Find where the given text appears and provide that cell's center as [X, Y] coordinate. 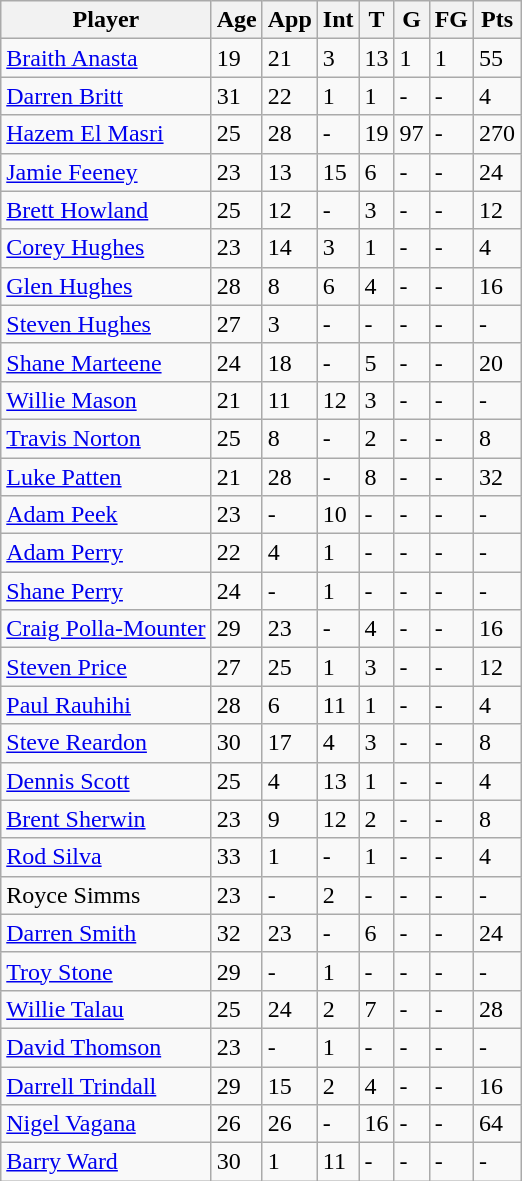
31 [236, 96]
97 [412, 134]
Shane Perry [106, 591]
14 [290, 248]
Luke Patten [106, 477]
Braith Anasta [106, 58]
7 [376, 1009]
Hazem El Masri [106, 134]
Steve Reardon [106, 743]
FG [451, 20]
Travis Norton [106, 438]
Willie Talau [106, 1009]
Brett Howland [106, 210]
Brent Sherwin [106, 819]
Player [106, 20]
Rod Silva [106, 857]
Royce Simms [106, 895]
Pts [498, 20]
Nigel Vagana [106, 1124]
Troy Stone [106, 971]
Age [236, 20]
33 [236, 857]
Shane Marteene [106, 362]
18 [290, 362]
5 [376, 362]
Darrell Trindall [106, 1085]
David Thomson [106, 1047]
Steven Price [106, 667]
20 [498, 362]
270 [498, 134]
Darren Britt [106, 96]
T [376, 20]
Darren Smith [106, 933]
Glen Hughes [106, 286]
Craig Polla-Mounter [106, 629]
Corey Hughes [106, 248]
Adam Peek [106, 515]
9 [290, 819]
Adam Perry [106, 553]
Int [338, 20]
G [412, 20]
App [290, 20]
64 [498, 1124]
Jamie Feeney [106, 172]
Steven Hughes [106, 324]
Barry Ward [106, 1162]
55 [498, 58]
Dennis Scott [106, 781]
Paul Rauhihi [106, 705]
Willie Mason [106, 400]
10 [338, 515]
17 [290, 743]
